Extract the (x, y) coordinate from the center of the cell holding the provided text.  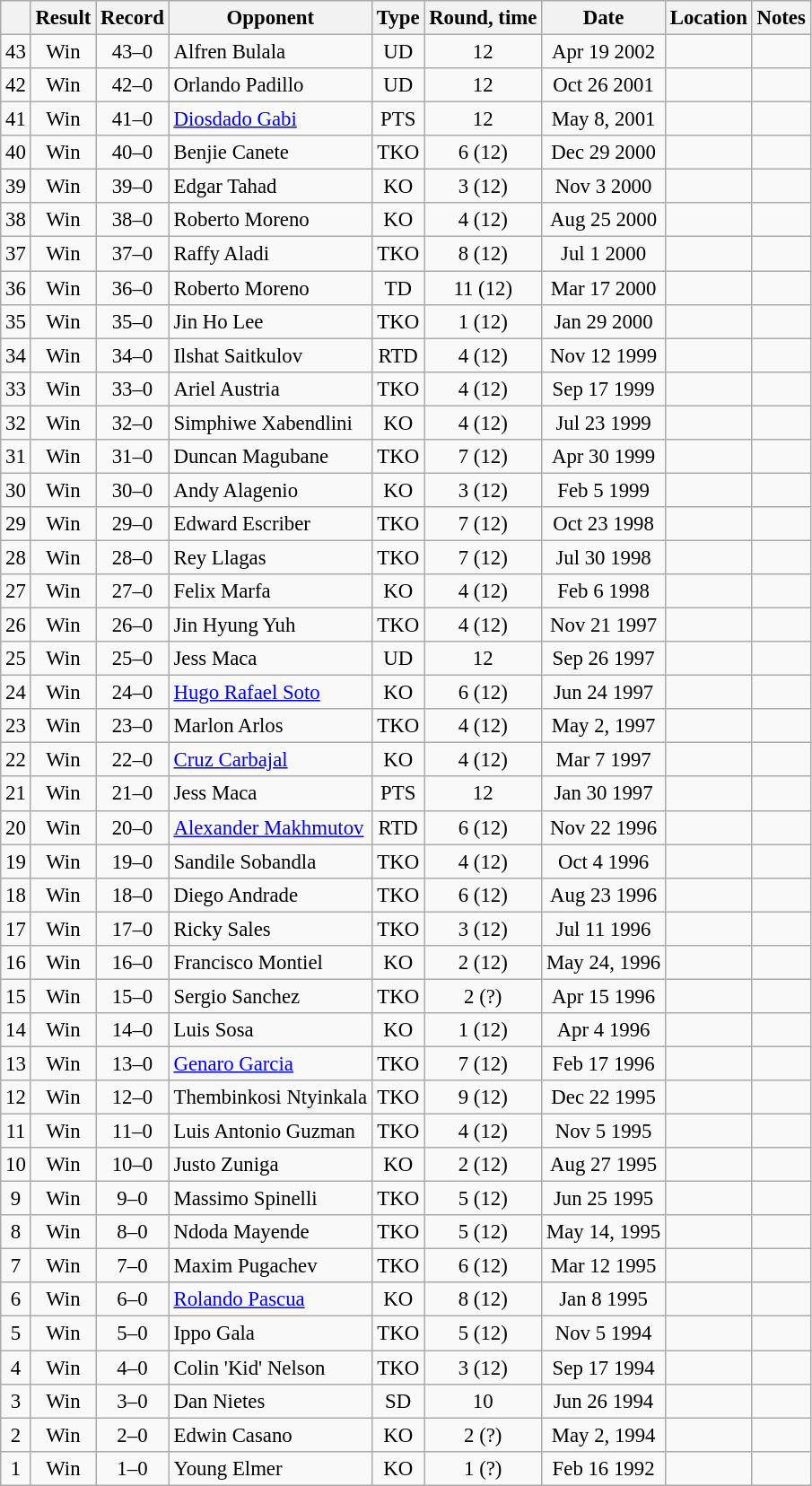
40 (16, 153)
Oct 26 2001 (604, 85)
11 (16, 1132)
22 (16, 760)
Marlon Arlos (270, 726)
Diego Andrade (270, 895)
Apr 19 2002 (604, 52)
Jun 25 1995 (604, 1199)
Date (604, 18)
5–0 (133, 1333)
May 14, 1995 (604, 1232)
24–0 (133, 693)
32 (16, 423)
Rey Llagas (270, 557)
5 (16, 1333)
9 (16, 1199)
Raffy Aladi (270, 254)
Aug 25 2000 (604, 220)
18 (16, 895)
1 (?) (483, 1468)
16–0 (133, 963)
42–0 (133, 85)
33–0 (133, 389)
Nov 5 1995 (604, 1132)
Mar 12 1995 (604, 1266)
Oct 23 1998 (604, 524)
Jun 26 1994 (604, 1401)
43 (16, 52)
36–0 (133, 288)
Aug 23 1996 (604, 895)
7–0 (133, 1266)
Jin Hyung Yuh (270, 625)
43–0 (133, 52)
Jul 30 1998 (604, 557)
Ndoda Mayende (270, 1232)
Rolando Pascua (270, 1300)
18–0 (133, 895)
Dan Nietes (270, 1401)
38 (16, 220)
Sergio Sanchez (270, 996)
Jun 24 1997 (604, 693)
2 (16, 1435)
Jan 29 2000 (604, 321)
Sep 26 1997 (604, 659)
17 (16, 929)
Edward Escriber (270, 524)
Sep 17 1994 (604, 1368)
Benjie Canete (270, 153)
39 (16, 187)
27 (16, 591)
Feb 5 1999 (604, 490)
11 (12) (483, 288)
Jul 11 1996 (604, 929)
19–0 (133, 861)
1 (16, 1468)
38–0 (133, 220)
40–0 (133, 153)
13–0 (133, 1063)
Result (63, 18)
Nov 12 1999 (604, 355)
23 (16, 726)
17–0 (133, 929)
22–0 (133, 760)
20–0 (133, 827)
Feb 16 1992 (604, 1468)
Francisco Montiel (270, 963)
Simphiwe Xabendlini (270, 423)
41–0 (133, 119)
May 2, 1997 (604, 726)
Ippo Gala (270, 1333)
15 (16, 996)
9 (12) (483, 1097)
31–0 (133, 457)
May 24, 1996 (604, 963)
Nov 5 1994 (604, 1333)
Mar 7 1997 (604, 760)
35–0 (133, 321)
Apr 4 1996 (604, 1030)
4–0 (133, 1368)
11–0 (133, 1132)
16 (16, 963)
Jul 1 2000 (604, 254)
13 (16, 1063)
36 (16, 288)
26–0 (133, 625)
Orlando Padillo (270, 85)
42 (16, 85)
31 (16, 457)
Feb 6 1998 (604, 591)
Jan 8 1995 (604, 1300)
29–0 (133, 524)
Andy Alagenio (270, 490)
Sandile Sobandla (270, 861)
Ricky Sales (270, 929)
Dec 22 1995 (604, 1097)
8–0 (133, 1232)
6–0 (133, 1300)
32–0 (133, 423)
3 (16, 1401)
Nov 21 1997 (604, 625)
Alexander Makhmutov (270, 827)
Duncan Magubane (270, 457)
Notes (781, 18)
8 (16, 1232)
SD (398, 1401)
26 (16, 625)
Jan 30 1997 (604, 794)
15–0 (133, 996)
20 (16, 827)
Apr 30 1999 (604, 457)
Luis Antonio Guzman (270, 1132)
34 (16, 355)
25–0 (133, 659)
4 (16, 1368)
Alfren Bulala (270, 52)
33 (16, 389)
6 (16, 1300)
Type (398, 18)
Diosdado Gabi (270, 119)
Justo Zuniga (270, 1165)
23–0 (133, 726)
Oct 4 1996 (604, 861)
Edgar Tahad (270, 187)
3–0 (133, 1401)
1–0 (133, 1468)
TD (398, 288)
Round, time (483, 18)
39–0 (133, 187)
Dec 29 2000 (604, 153)
24 (16, 693)
7 (16, 1266)
Cruz Carbajal (270, 760)
25 (16, 659)
Edwin Casano (270, 1435)
37–0 (133, 254)
30 (16, 490)
Young Elmer (270, 1468)
Jin Ho Lee (270, 321)
29 (16, 524)
Sep 17 1999 (604, 389)
21 (16, 794)
19 (16, 861)
27–0 (133, 591)
14–0 (133, 1030)
Feb 17 1996 (604, 1063)
Nov 3 2000 (604, 187)
2–0 (133, 1435)
41 (16, 119)
Opponent (270, 18)
Mar 17 2000 (604, 288)
21–0 (133, 794)
Thembinkosi Ntyinkala (270, 1097)
12–0 (133, 1097)
Apr 15 1996 (604, 996)
Maxim Pugachev (270, 1266)
May 2, 1994 (604, 1435)
Hugo Rafael Soto (270, 693)
28–0 (133, 557)
Location (709, 18)
35 (16, 321)
Felix Marfa (270, 591)
Ariel Austria (270, 389)
Luis Sosa (270, 1030)
34–0 (133, 355)
Massimo Spinelli (270, 1199)
Record (133, 18)
10–0 (133, 1165)
Aug 27 1995 (604, 1165)
May 8, 2001 (604, 119)
28 (16, 557)
14 (16, 1030)
Ilshat Saitkulov (270, 355)
Jul 23 1999 (604, 423)
Nov 22 1996 (604, 827)
Genaro Garcia (270, 1063)
37 (16, 254)
30–0 (133, 490)
9–0 (133, 1199)
Colin 'Kid' Nelson (270, 1368)
